Identify which cell holds the provided text, then report its [x, y] central coordinate. 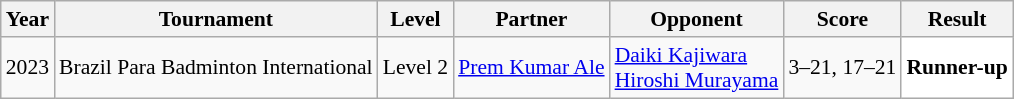
3–21, 17–21 [842, 68]
Daiki Kajiwara Hiroshi Murayama [697, 68]
Tournament [216, 19]
Runner-up [956, 68]
Brazil Para Badminton International [216, 68]
Result [956, 19]
Level 2 [416, 68]
Opponent [697, 19]
Score [842, 19]
Level [416, 19]
Year [28, 19]
Partner [531, 19]
2023 [28, 68]
Prem Kumar Ale [531, 68]
